Detect which cell encompasses the target text, then output its (X, Y) center coordinate. 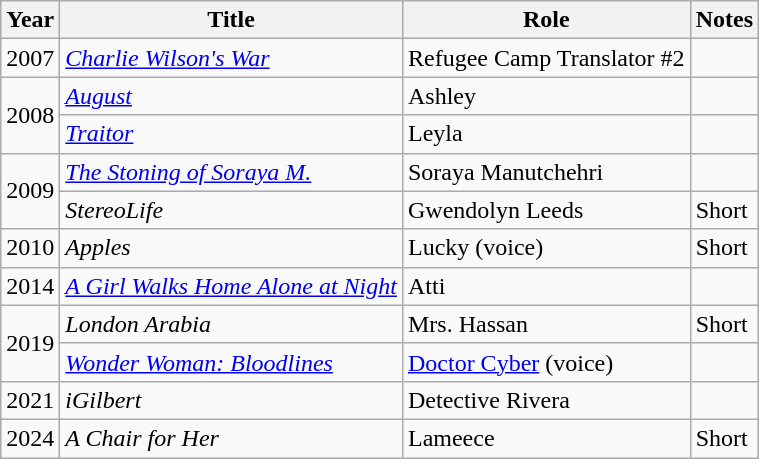
August (232, 96)
Doctor Cyber (voice) (546, 362)
iGilbert (232, 400)
Lucky (voice) (546, 248)
Traitor (232, 134)
2007 (30, 58)
Year (30, 20)
Title (232, 20)
2019 (30, 343)
2008 (30, 115)
Mrs. Hassan (546, 324)
Refugee Camp Translator #2 (546, 58)
Role (546, 20)
Soraya Manutchehri (546, 172)
London Arabia (232, 324)
A Girl Walks Home Alone at Night (232, 286)
A Chair for Her (232, 438)
2014 (30, 286)
Apples (232, 248)
2010 (30, 248)
Atti (546, 286)
Leyla (546, 134)
2024 (30, 438)
Lameece (546, 438)
Gwendolyn Leeds (546, 210)
Detective Rivera (546, 400)
StereoLife (232, 210)
2021 (30, 400)
Ashley (546, 96)
The Stoning of Soraya M. (232, 172)
2009 (30, 191)
Wonder Woman: Bloodlines (232, 362)
Charlie Wilson's War (232, 58)
Notes (724, 20)
